Return the (X, Y) coordinate for the center point of the cell that contains the specified text.  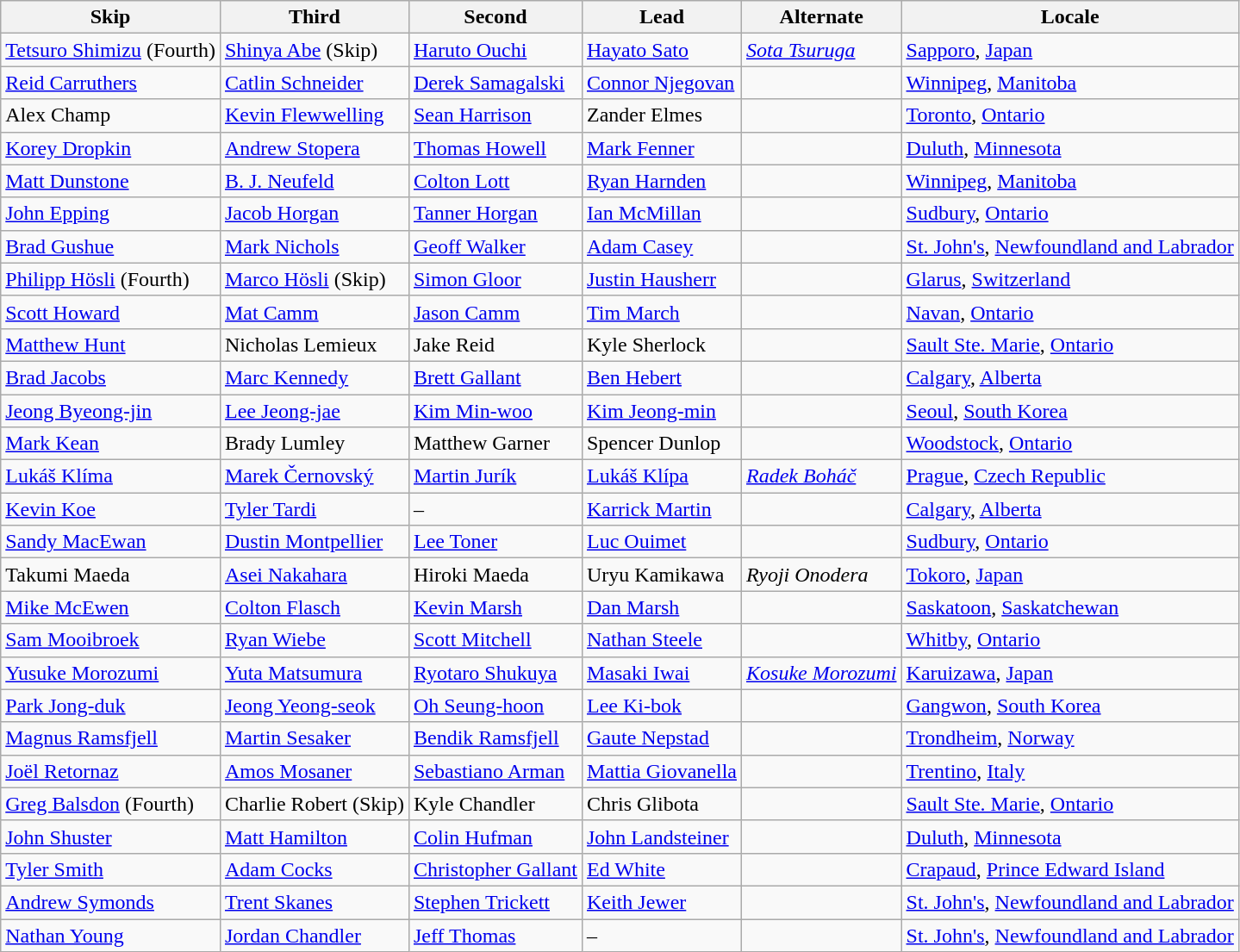
Stephen Trickett (495, 902)
Lee Ki-bok (662, 706)
John Shuster (110, 837)
Trent Skanes (314, 902)
Kosuke Morozumi (822, 673)
Radek Boháč (822, 476)
Sebastiano Arman (495, 771)
Glarus, Switzerland (1070, 279)
Joël Retornaz (110, 771)
Karuizawa, Japan (1070, 673)
Brady Lumley (314, 444)
Uryu Kamikawa (662, 575)
Andrew Symonds (110, 902)
Mike McEwen (110, 607)
Shinya Abe (Skip) (314, 50)
Woodstock, Ontario (1070, 444)
Gangwon, South Korea (1070, 706)
Lee Jeong-jae (314, 411)
Kevin Marsh (495, 607)
Mark Nichols (314, 246)
Whitby, Ontario (1070, 640)
Christopher Gallant (495, 869)
Kim Jeong-min (662, 411)
Toronto, Ontario (1070, 115)
Zander Elmes (662, 115)
Mat Camm (314, 312)
Geoff Walker (495, 246)
Trentino, Italy (1070, 771)
Marc Kennedy (314, 377)
Brad Gushue (110, 246)
Tetsuro Shimizu (Fourth) (110, 50)
Ian McMillan (662, 214)
Nathan Young (110, 935)
Greg Balsdon (Fourth) (110, 804)
Mark Fenner (662, 148)
Magnus Ramsfjell (110, 738)
Mark Kean (110, 444)
Jordan Chandler (314, 935)
Chris Glibota (662, 804)
John Epping (110, 214)
Yusuke Morozumi (110, 673)
Matt Hamilton (314, 837)
Sean Harrison (495, 115)
Kyle Chandler (495, 804)
B. J. Neufeld (314, 181)
Keith Jewer (662, 902)
Lukáš Klípa (662, 476)
John Landsteiner (662, 837)
Andrew Stopera (314, 148)
Ben Hebert (662, 377)
Alternate (822, 17)
Seoul, South Korea (1070, 411)
Tanner Horgan (495, 214)
Korey Dropkin (110, 148)
Crapaud, Prince Edward Island (1070, 869)
Matt Dunstone (110, 181)
Jeong Yeong-seok (314, 706)
Adam Cocks (314, 869)
Bendik Ramsfjell (495, 738)
Kevin Koe (110, 509)
Martin Jurík (495, 476)
Catlin Schneider (314, 83)
Tim March (662, 312)
Second (495, 17)
Kevin Flewwelling (314, 115)
Alex Champ (110, 115)
Charlie Robert (Skip) (314, 804)
Jacob Horgan (314, 214)
Third (314, 17)
Marco Hösli (Skip) (314, 279)
Jake Reid (495, 345)
Matthew Garner (495, 444)
Amos Mosaner (314, 771)
Ed White (662, 869)
Philipp Hösli (Fourth) (110, 279)
Nathan Steele (662, 640)
Saskatoon, Saskatchewan (1070, 607)
Brett Gallant (495, 377)
Takumi Maeda (110, 575)
Scott Howard (110, 312)
Navan, Ontario (1070, 312)
Hayato Sato (662, 50)
Tyler Smith (110, 869)
Lukáš Klíma (110, 476)
Asei Nakahara (314, 575)
Derek Samagalski (495, 83)
Skip (110, 17)
Luc Ouimet (662, 542)
Tokoro, Japan (1070, 575)
Reid Carruthers (110, 83)
Brad Jacobs (110, 377)
Haruto Ouchi (495, 50)
Yuta Matsumura (314, 673)
Ryan Wiebe (314, 640)
Park Jong-duk (110, 706)
Justin Hausherr (662, 279)
Oh Seung-hoon (495, 706)
Thomas Howell (495, 148)
Masaki Iwai (662, 673)
Dan Marsh (662, 607)
Lee Toner (495, 542)
Hiroki Maeda (495, 575)
Simon Gloor (495, 279)
Jason Camm (495, 312)
Adam Casey (662, 246)
Mattia Giovanella (662, 771)
Matthew Hunt (110, 345)
Jeong Byeong-jin (110, 411)
Lead (662, 17)
Scott Mitchell (495, 640)
Prague, Czech Republic (1070, 476)
Nicholas Lemieux (314, 345)
Ryan Harnden (662, 181)
Connor Njegovan (662, 83)
Jeff Thomas (495, 935)
Ryoji Onodera (822, 575)
Colton Lott (495, 181)
Sandy MacEwan (110, 542)
Gaute Nepstad (662, 738)
Kim Min-woo (495, 411)
Sapporo, Japan (1070, 50)
Colton Flasch (314, 607)
Spencer Dunlop (662, 444)
Karrick Martin (662, 509)
Locale (1070, 17)
Trondheim, Norway (1070, 738)
Kyle Sherlock (662, 345)
Sota Tsuruga (822, 50)
Martin Sesaker (314, 738)
Tyler Tardi (314, 509)
Ryotaro Shukuya (495, 673)
Dustin Montpellier (314, 542)
Colin Hufman (495, 837)
Marek Černovský (314, 476)
Sam Mooibroek (110, 640)
